From the cell containing the given text, extract its center point as (X, Y) coordinate. 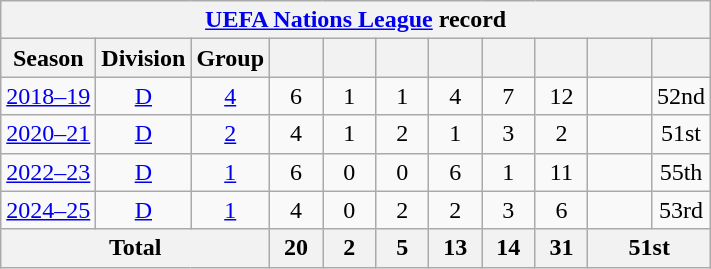
2020–21 (48, 134)
11 (562, 172)
13 (456, 248)
2024–25 (48, 210)
7 (508, 96)
31 (562, 248)
12 (562, 96)
Group (230, 58)
Total (136, 248)
52nd (680, 96)
5 (402, 248)
Season (48, 58)
2018–19 (48, 96)
20 (296, 248)
55th (680, 172)
53rd (680, 210)
UEFA Nations League record (356, 20)
14 (508, 248)
Division (144, 58)
2022–23 (48, 172)
